Output the (x, y) coordinate of the center of the cell containing the given text.  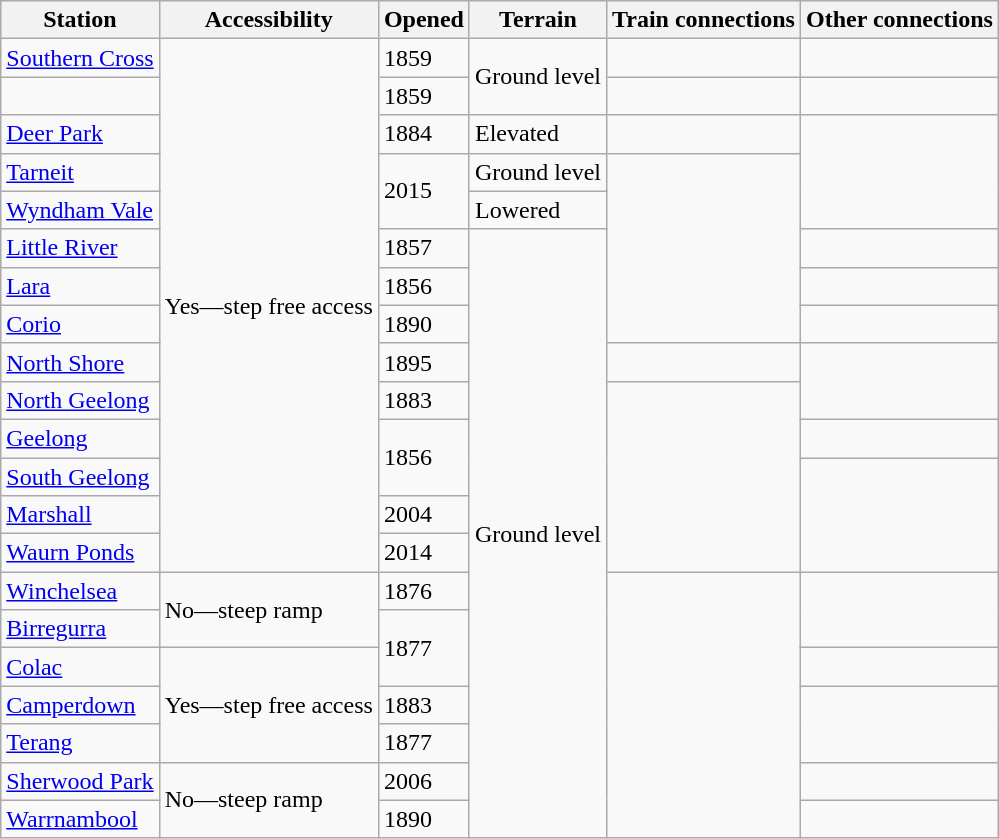
Elevated (538, 134)
Corio (80, 324)
Wyndham Vale (80, 210)
Accessibility (268, 20)
Tarneit (80, 172)
1857 (424, 248)
South Geelong (80, 477)
Camperdown (80, 705)
Deer Park (80, 134)
2006 (424, 781)
1884 (424, 134)
Lowered (538, 210)
Waurn Ponds (80, 553)
Station (80, 20)
Little River (80, 248)
North Geelong (80, 400)
Other connections (899, 20)
North Shore (80, 362)
Winchelsea (80, 591)
Opened (424, 20)
Birregurra (80, 629)
Geelong (80, 438)
Terrain (538, 20)
Colac (80, 667)
Southern Cross (80, 58)
1895 (424, 362)
Marshall (80, 515)
Warrnambool (80, 819)
2015 (424, 191)
Lara (80, 286)
Train connections (704, 20)
Terang (80, 743)
2004 (424, 515)
2014 (424, 553)
1876 (424, 591)
Sherwood Park (80, 781)
